Provide the (x, y) coordinate of the cell's center where the given text is located.  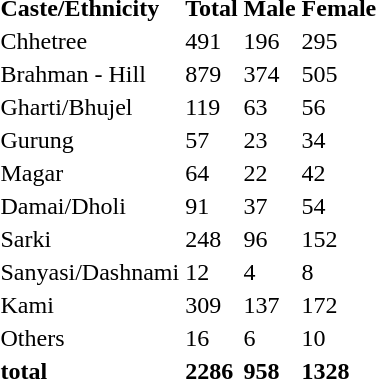
64 (212, 173)
491 (212, 41)
16 (212, 338)
196 (270, 41)
248 (212, 239)
23 (270, 140)
91 (212, 206)
6 (270, 338)
4 (270, 272)
879 (212, 74)
309 (212, 305)
57 (212, 140)
63 (270, 107)
37 (270, 206)
22 (270, 173)
374 (270, 74)
96 (270, 239)
12 (212, 272)
137 (270, 305)
119 (212, 107)
